Detect which cell encompasses the target text, then output its (x, y) center coordinate. 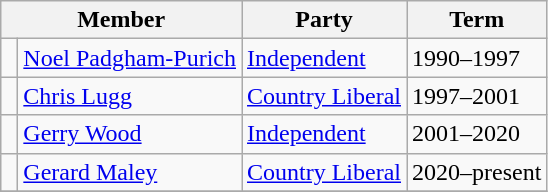
2020–present (477, 172)
Gerry Wood (130, 134)
Term (477, 20)
2001–2020 (477, 134)
Party (324, 20)
Noel Padgham-Purich (130, 58)
1990–1997 (477, 58)
Chris Lugg (130, 96)
Gerard Maley (130, 172)
1997–2001 (477, 96)
Member (122, 20)
